Identify which cell holds the provided text, then report its [x, y] central coordinate. 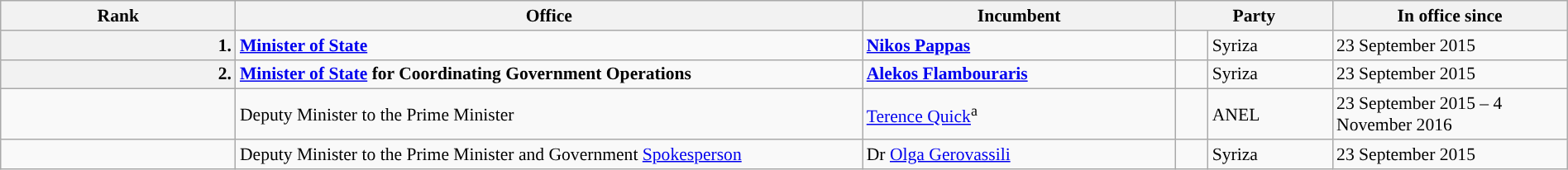
Dr Olga Gerovassili [1019, 154]
Nikos Pappas [1019, 45]
Minister of State [549, 45]
Rank [118, 16]
In office since [1450, 16]
2. [118, 74]
Incumbent [1019, 16]
Party [1254, 16]
ANEL [1270, 114]
Terence Quicka [1019, 114]
23 September 2015 – 4 November 2016 [1450, 114]
Office [549, 16]
Deputy Minister to the Prime Minister [549, 114]
1. [118, 45]
Deputy Minister to the Prime Minister and Government Spokesperson [549, 154]
Alekos Flambouraris [1019, 74]
Minister of State for Coordinating Government Operations [549, 74]
